Locate the cell with the specified text and output its [X, Y] center coordinate. 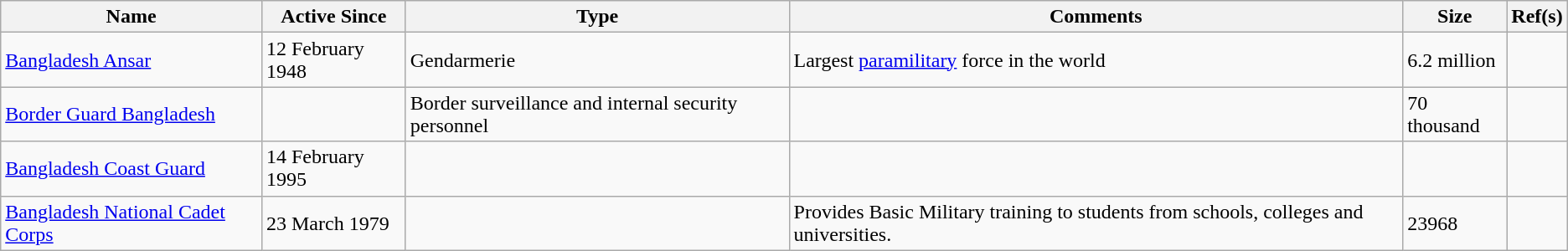
Border Guard Bangladesh [132, 114]
Bangladesh Coast Guard [132, 169]
Name [132, 17]
Bangladesh National Cadet Corps [132, 223]
Largest paramilitary force in the world [1096, 60]
Size [1455, 17]
Provides Basic Military training to students from schools, colleges and universities. [1096, 223]
23 March 1979 [333, 223]
Gendarmerie [597, 60]
Active Since [333, 17]
6.2 million [1455, 60]
Type [597, 17]
14 February 1995 [333, 169]
Comments [1096, 17]
23968 [1455, 223]
70 thousand [1455, 114]
12 February 1948 [333, 60]
Bangladesh Ansar [132, 60]
Border surveillance and internal security personnel [597, 114]
Ref(s) [1537, 17]
